Locate the cell with the specified text and output its (x, y) center coordinate. 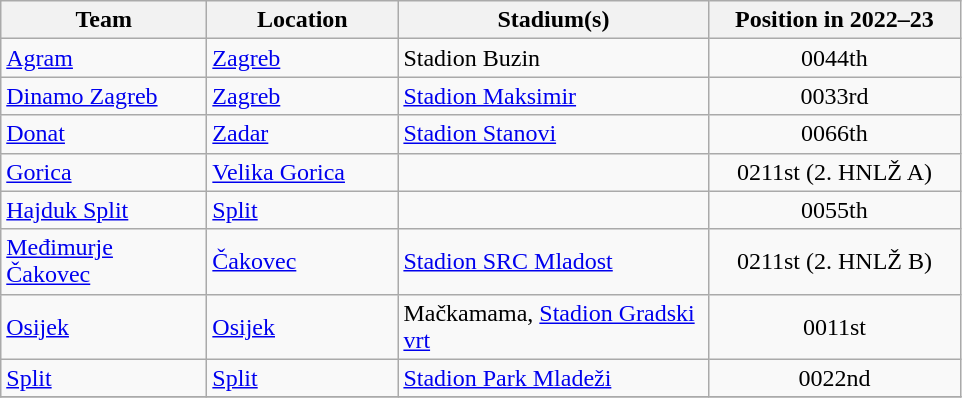
0055th (834, 210)
Gorica (104, 172)
Stadion Stanovi (554, 134)
Hajduk Split (104, 210)
Stadion Maksimir (554, 96)
Team (104, 20)
Stadium(s) (554, 20)
0211st (2. HNLŽ A) (834, 172)
0033rd (834, 96)
Velika Gorica (302, 172)
Dinamo Zagreb (104, 96)
Čakovec (302, 262)
Stadion SRC Mladost (554, 262)
Agram (104, 58)
Međimurje Čakovec (104, 262)
Location (302, 20)
Donat (104, 134)
Zadar (302, 134)
Mačkamama, Stadion Gradski vrt (554, 326)
0022nd (834, 378)
0044th (834, 58)
0211st (2. HNLŽ B) (834, 262)
0011st (834, 326)
Stadion Buzin (554, 58)
Position in 2022–23 (834, 20)
Stadion Park Mladeži (554, 378)
0066th (834, 134)
